Return [X, Y] of the center of cell containing provided text 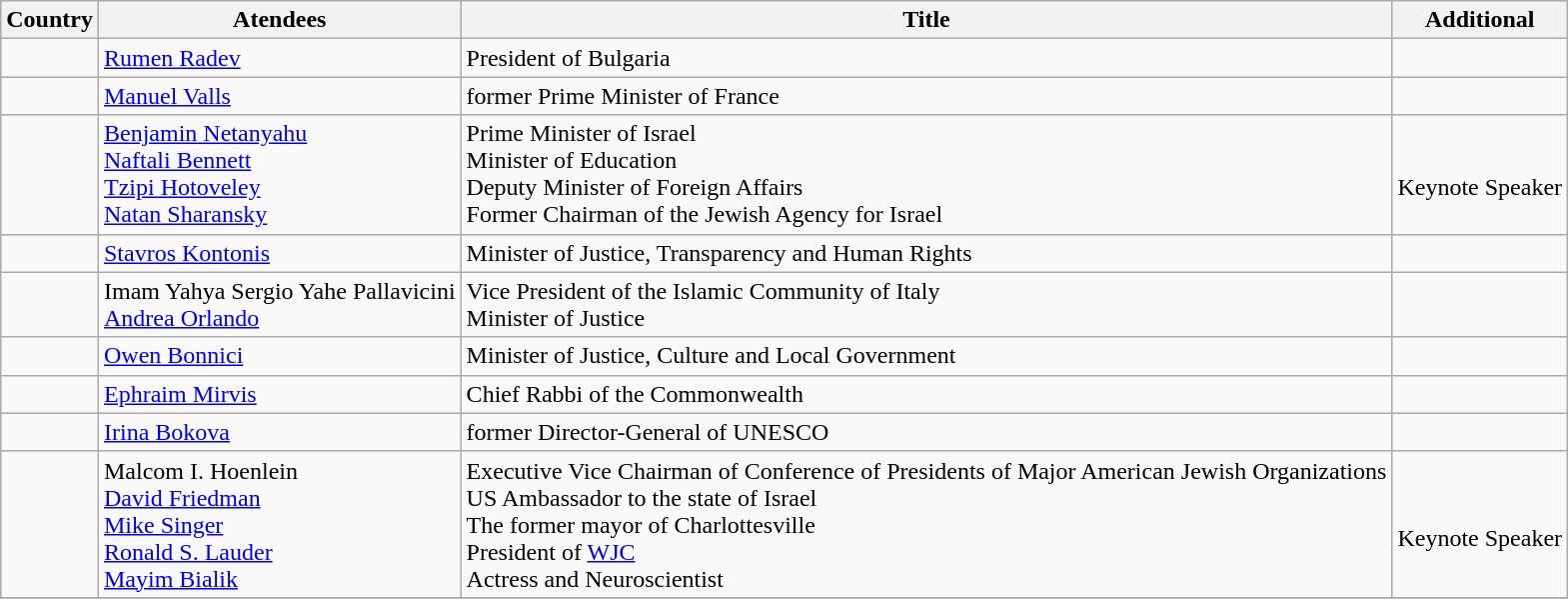
Prime Minister of IsraelMinister of EducationDeputy Minister of Foreign AffairsFormer Chairman of the Jewish Agency for Israel [926, 174]
Benjamin NetanyahuNaftali BennettTzipi HotoveleyNatan Sharansky [280, 174]
Imam Yahya Sergio Yahe PallaviciniAndrea Orlando [280, 304]
Ephraim Mirvis [280, 394]
former Prime Minister of France [926, 96]
Title [926, 20]
Additional [1480, 20]
Chief Rabbi of the Commonwealth [926, 394]
Country [50, 20]
Irina Bokova [280, 432]
Vice President of the Islamic Community of ItalyMinister of Justice [926, 304]
Malcom I. HoenleinDavid FriedmanMike SingerRonald S. LauderMayim Bialik [280, 524]
Minister of Justice, Transparency and Human Rights [926, 253]
Atendees [280, 20]
Stavros Kontonis [280, 253]
former Director-General of UNESCO [926, 432]
Manuel Valls [280, 96]
Rumen Radev [280, 58]
Minister of Justice, Culture and Local Government [926, 356]
President of Bulgaria [926, 58]
Owen Bonnici [280, 356]
